Find where the given text appears and provide that cell's center as [X, Y] coordinate. 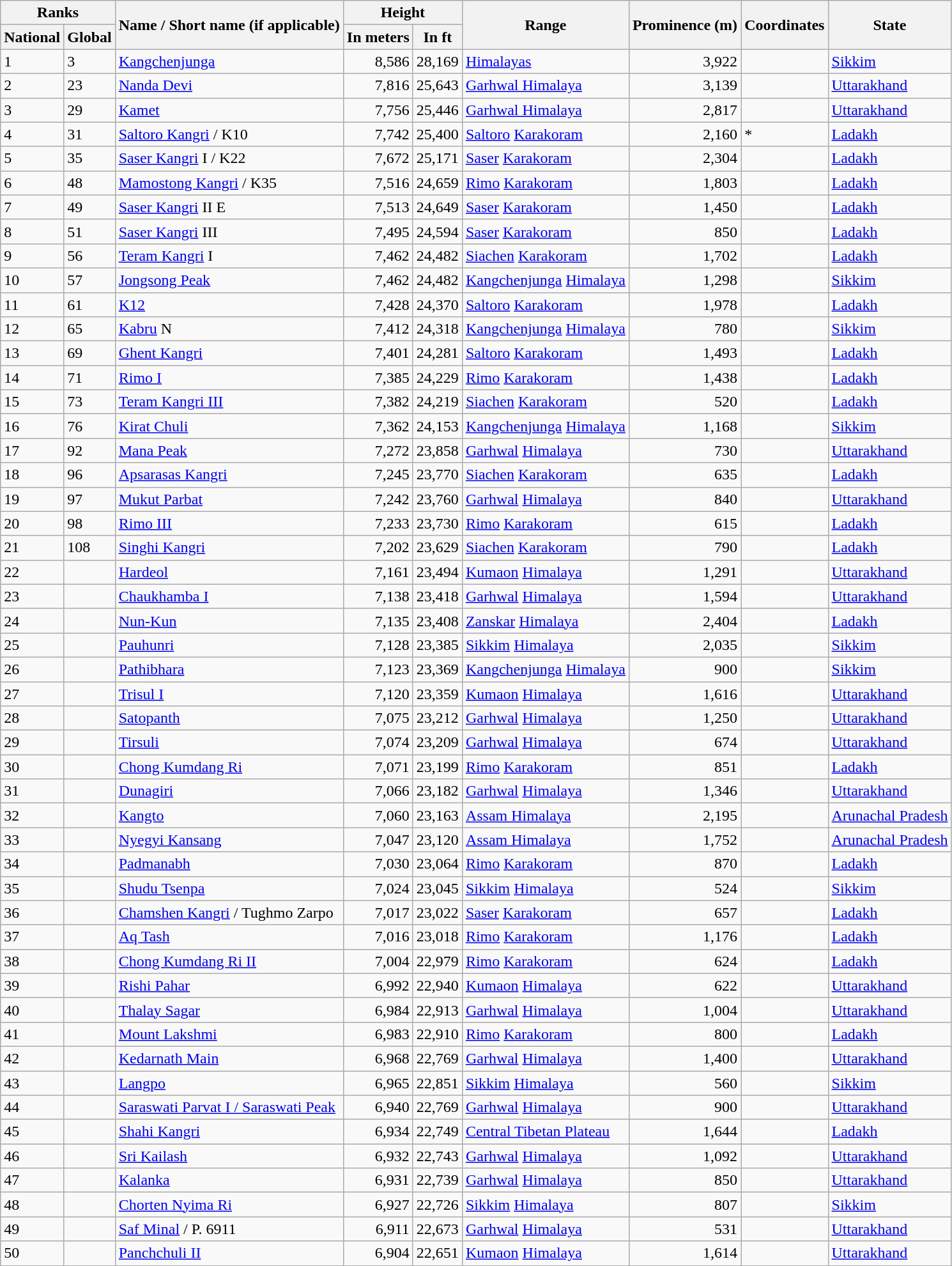
22,979 [437, 961]
12 [32, 329]
23,199 [437, 767]
36 [32, 913]
* [785, 134]
43 [32, 1083]
6,992 [378, 985]
1,614 [685, 1253]
Kangchenjunga [229, 61]
10 [32, 280]
520 [685, 402]
K12 [229, 305]
61 [89, 305]
6,983 [378, 1034]
Chong Kumdang Ri [229, 767]
Mamostong Kangri / K35 [229, 183]
Hardeol [229, 572]
7,495 [378, 231]
730 [685, 451]
96 [89, 475]
Apsarasas Kangri [229, 475]
7,272 [378, 451]
38 [32, 961]
Shahi Kangri [229, 1132]
18 [32, 475]
23,760 [437, 499]
7,120 [378, 693]
6,927 [378, 1205]
Mana Peak [229, 451]
Dunagiri [229, 791]
50 [32, 1253]
1,803 [685, 183]
790 [685, 548]
7,233 [378, 523]
Chamshen Kangri / Tughmo Zarpo [229, 913]
22,851 [437, 1083]
635 [685, 475]
24 [32, 621]
7,071 [378, 767]
807 [685, 1205]
44 [32, 1108]
2,404 [685, 621]
State [889, 25]
In ft [437, 37]
Prominence (m) [685, 25]
24,229 [437, 378]
23,212 [437, 718]
Sri Kailash [229, 1156]
7,128 [378, 645]
Height [403, 13]
7,135 [378, 621]
25,643 [437, 86]
1,004 [685, 1010]
1,250 [685, 718]
7,075 [378, 718]
97 [89, 499]
11 [32, 305]
24,659 [437, 183]
23,064 [437, 864]
657 [685, 913]
Nanda Devi [229, 86]
6,965 [378, 1083]
7,030 [378, 864]
In meters [378, 37]
22,940 [437, 985]
Saser Kangri I / K22 [229, 158]
57 [89, 280]
71 [89, 378]
7,024 [378, 888]
92 [89, 451]
624 [685, 961]
22,910 [437, 1034]
76 [89, 426]
5 [32, 158]
23,120 [437, 840]
1,346 [685, 791]
1,702 [685, 256]
23,494 [437, 572]
23,730 [437, 523]
23,770 [437, 475]
17 [32, 451]
Rishi Pahar [229, 985]
2,304 [685, 158]
Central Tibetan Plateau [546, 1132]
Saser Kangri III [229, 231]
Tirsuli [229, 743]
7,385 [378, 378]
Chong Kumdang Ri II [229, 961]
Saraswati Parvat I / Saraswati Peak [229, 1108]
6,931 [378, 1180]
22,749 [437, 1132]
840 [685, 499]
531 [685, 1229]
7,672 [378, 158]
Padmanabh [229, 864]
25,400 [437, 134]
7,060 [378, 815]
23,408 [437, 621]
23,018 [437, 937]
7,756 [378, 110]
851 [685, 767]
46 [32, 1156]
22,726 [437, 1205]
23,418 [437, 596]
24,281 [437, 353]
37 [32, 937]
8,586 [378, 61]
1,438 [685, 378]
41 [32, 1034]
27 [32, 693]
7,004 [378, 961]
Singhi Kangri [229, 548]
Aq Tash [229, 937]
21 [32, 548]
Ranks [58, 13]
Pauhunri [229, 645]
Saltoro Kangri / K10 [229, 134]
28 [32, 718]
7,138 [378, 596]
65 [89, 329]
7,047 [378, 840]
25,446 [437, 110]
870 [685, 864]
1,978 [685, 305]
8 [32, 231]
1,400 [685, 1058]
6,911 [378, 1229]
Saser Kangri II E [229, 207]
22,743 [437, 1156]
1,594 [685, 596]
674 [685, 743]
30 [32, 767]
3,922 [685, 61]
6,940 [378, 1108]
45 [32, 1132]
7,816 [378, 86]
615 [685, 523]
Zanskar Himalaya [546, 621]
19 [32, 499]
34 [32, 864]
Chorten Nyima Ri [229, 1205]
23,209 [437, 743]
1,176 [685, 937]
23,629 [437, 548]
24,153 [437, 426]
47 [32, 1180]
7,202 [378, 548]
1 [32, 61]
Satopanth [229, 718]
22,913 [437, 1010]
7,123 [378, 669]
39 [32, 985]
32 [32, 815]
Range [546, 25]
56 [89, 256]
Saf Minal / P. 6911 [229, 1229]
24,370 [437, 305]
6,968 [378, 1058]
7,362 [378, 426]
42 [32, 1058]
Langpo [229, 1083]
Pathibhara [229, 669]
Kalanka [229, 1180]
Kabru N [229, 329]
Kedarnath Main [229, 1058]
6,904 [378, 1253]
22,673 [437, 1229]
40 [32, 1010]
28,169 [437, 61]
1,168 [685, 426]
7,428 [378, 305]
622 [685, 985]
23,045 [437, 888]
7,066 [378, 791]
14 [32, 378]
22,651 [437, 1253]
7,017 [378, 913]
24,318 [437, 329]
2,817 [685, 110]
24,649 [437, 207]
23,359 [437, 693]
7,016 [378, 937]
22,739 [437, 1180]
National [32, 37]
1,493 [685, 353]
20 [32, 523]
7,516 [378, 183]
Coordinates [785, 25]
7,074 [378, 743]
23,163 [437, 815]
98 [89, 523]
7,513 [378, 207]
Panchchuli II [229, 1253]
780 [685, 329]
6,932 [378, 1156]
Kirat Chuli [229, 426]
7,401 [378, 353]
7,161 [378, 572]
2,195 [685, 815]
560 [685, 1083]
23,385 [437, 645]
Thalay Sagar [229, 1010]
7 [32, 207]
800 [685, 1034]
1,752 [685, 840]
Himalayas [546, 61]
1,298 [685, 280]
69 [89, 353]
Teram Kangri III [229, 402]
33 [32, 840]
23,858 [437, 451]
Shudu Tsenpa [229, 888]
6,934 [378, 1132]
1,450 [685, 207]
108 [89, 548]
Kangto [229, 815]
25,171 [437, 158]
24,219 [437, 402]
1,291 [685, 572]
4 [32, 134]
7,245 [378, 475]
25 [32, 645]
26 [32, 669]
2,035 [685, 645]
Jongsong Peak [229, 280]
Chaukhamba I [229, 596]
22 [32, 572]
7,382 [378, 402]
23,369 [437, 669]
Name / Short name (if applicable) [229, 25]
15 [32, 402]
Rimo I [229, 378]
6,984 [378, 1010]
Ghent Kangri [229, 353]
73 [89, 402]
Mount Lakshmi [229, 1034]
2,160 [685, 134]
Global [89, 37]
23,182 [437, 791]
Trisul I [229, 693]
16 [32, 426]
6 [32, 183]
1,092 [685, 1156]
7,242 [378, 499]
Rimo III [229, 523]
1,616 [685, 693]
Teram Kangri I [229, 256]
Mukut Parbat [229, 499]
Nun-Kun [229, 621]
1,644 [685, 1132]
13 [32, 353]
51 [89, 231]
9 [32, 256]
3,139 [685, 86]
Kamet [229, 110]
Nyegyi Kansang [229, 840]
7,412 [378, 329]
23,022 [437, 913]
524 [685, 888]
24,594 [437, 231]
7,742 [378, 134]
2 [32, 86]
